From the cell containing the given text, extract its center point as [X, Y] coordinate. 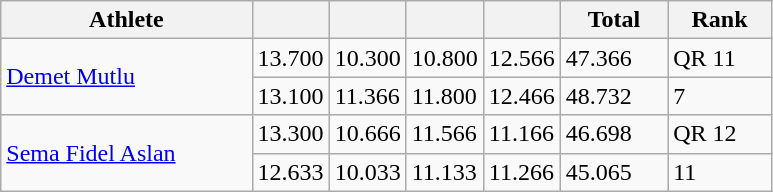
12.466 [522, 96]
Sema Fidel Aslan [126, 153]
10.033 [368, 172]
QR 12 [720, 134]
11.800 [444, 96]
13.300 [290, 134]
Rank [720, 20]
11.566 [444, 134]
11.166 [522, 134]
13.700 [290, 58]
48.732 [614, 96]
7 [720, 96]
10.300 [368, 58]
QR 11 [720, 58]
10.800 [444, 58]
47.366 [614, 58]
12.633 [290, 172]
46.698 [614, 134]
13.100 [290, 96]
12.566 [522, 58]
Total [614, 20]
11.366 [368, 96]
45.065 [614, 172]
11 [720, 172]
Athlete [126, 20]
Demet Mutlu [126, 77]
11.266 [522, 172]
11.133 [444, 172]
10.666 [368, 134]
